Identify which cell holds the provided text, then report its (x, y) central coordinate. 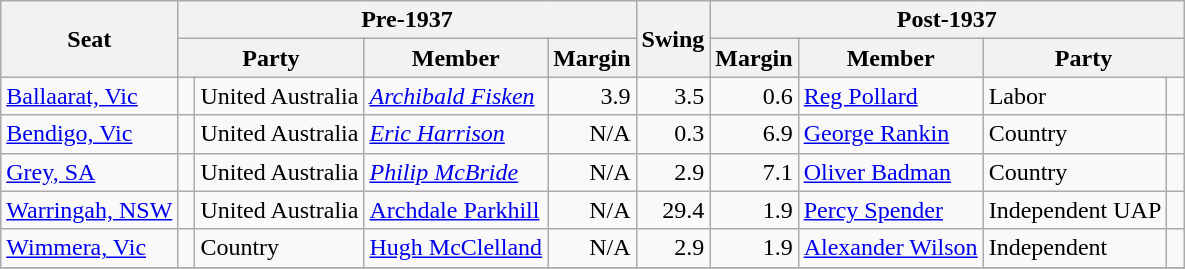
Swing (673, 39)
Bendigo, Vic (90, 134)
Warringah, NSW (90, 210)
Wimmera, Vic (90, 248)
Archdale Parkhill (456, 210)
Alexander Wilson (890, 248)
Labor (1075, 96)
Reg Pollard (890, 96)
Philip McBride (456, 172)
7.1 (754, 172)
Eric Harrison (456, 134)
Pre-1937 (407, 20)
Ballaarat, Vic (90, 96)
Post-1937 (947, 20)
3.9 (592, 96)
Seat (90, 39)
0.6 (754, 96)
Archibald Fisken (456, 96)
Hugh McClelland (456, 248)
6.9 (754, 134)
Oliver Badman (890, 172)
Percy Spender (890, 210)
Independent (1075, 248)
Independent UAP (1075, 210)
29.4 (673, 210)
0.3 (673, 134)
3.5 (673, 96)
Grey, SA (90, 172)
George Rankin (890, 134)
